Determine the (X, Y) coordinate at the center of the cell enclosing the given text.  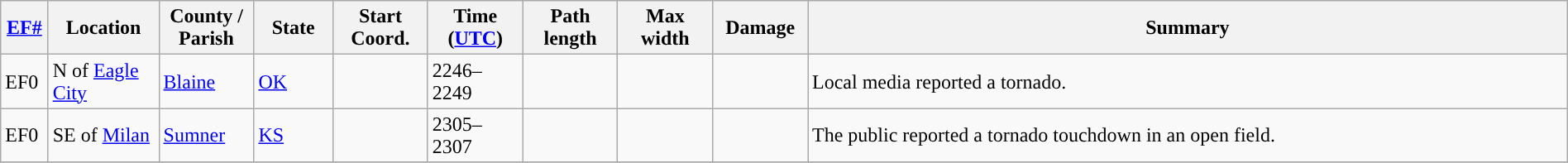
SE of Milan (103, 136)
Path length (571, 28)
Summary (1188, 28)
The public reported a tornado touchdown in an open field. (1188, 136)
Sumner (207, 136)
Time (UTC) (475, 28)
County / Parish (207, 28)
2305–2307 (475, 136)
EF# (25, 28)
Max width (665, 28)
Location (103, 28)
N of Eagle City (103, 81)
Local media reported a tornado. (1188, 81)
Blaine (207, 81)
State (294, 28)
OK (294, 81)
Start Coord. (380, 28)
2246–2249 (475, 81)
Damage (761, 28)
KS (294, 136)
